Scan for the cell matching the given text and deliver its [X, Y] coordinate at center. 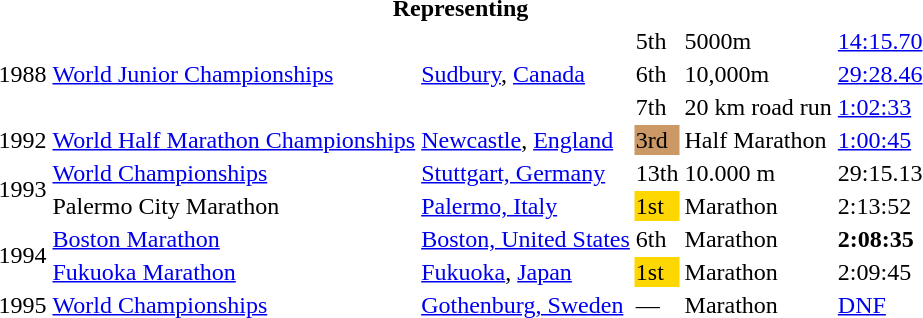
7th [657, 107]
Fukuoka Marathon [234, 272]
3rd [657, 140]
5th [657, 41]
13th [657, 173]
Palermo, Italy [526, 206]
Boston Marathon [234, 239]
Newcastle, England [526, 140]
Half Marathon [758, 140]
Stuttgart, Germany [526, 173]
World Half Marathon Championships [234, 140]
10.000 m [758, 173]
World Junior Championships [234, 74]
Boston, United States [526, 239]
20 km road run [758, 107]
5000m [758, 41]
World Championships [234, 173]
Fukuoka, Japan [526, 272]
10,000m [758, 74]
Palermo City Marathon [234, 206]
Sudbury, Canada [526, 74]
